Output the [x, y] coordinate of the center of the cell containing the given text.  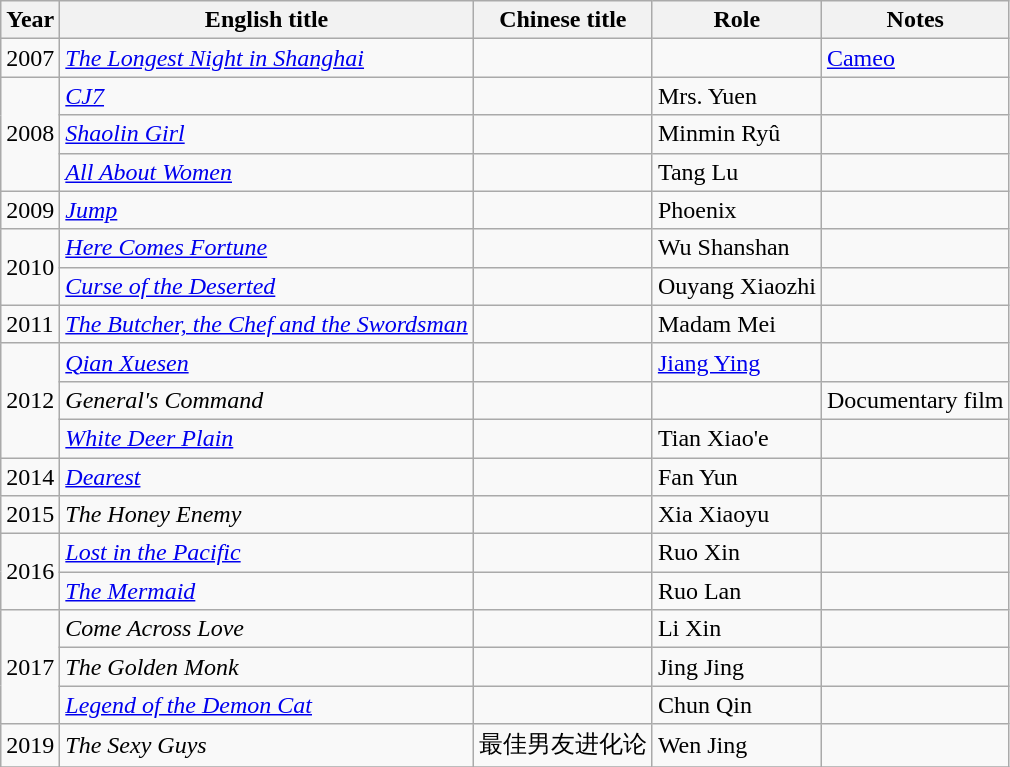
Chinese title [562, 20]
2017 [30, 667]
2014 [30, 477]
2016 [30, 572]
Here Comes Fortune [266, 248]
Madam Mei [736, 324]
Lost in the Pacific [266, 553]
General's Command [266, 400]
Jing Jing [736, 667]
The Butcher, the Chef and the Swordsman [266, 324]
The Golden Monk [266, 667]
Mrs. Yuen [736, 96]
Wen Jing [736, 746]
The Sexy Guys [266, 746]
Ruo Xin [736, 553]
Shaolin Girl [266, 134]
CJ7 [266, 96]
2007 [30, 58]
English title [266, 20]
Legend of the Demon Cat [266, 705]
Documentary film [915, 400]
2019 [30, 746]
Dearest [266, 477]
Wu Shanshan [736, 248]
Come Across Love [266, 629]
Minmin Ryû [736, 134]
Role [736, 20]
All About Women [266, 172]
Xia Xiaoyu [736, 515]
Ouyang Xiaozhi [736, 286]
White Deer Plain [266, 438]
Tian Xiao'e [736, 438]
Phoenix [736, 210]
Cameo [915, 58]
Notes [915, 20]
2012 [30, 400]
Tang Lu [736, 172]
The Mermaid [266, 591]
Curse of the Deserted [266, 286]
Qian Xuesen [266, 362]
Li Xin [736, 629]
2011 [30, 324]
Jiang Ying [736, 362]
The Honey Enemy [266, 515]
Jump [266, 210]
Year [30, 20]
2010 [30, 267]
2008 [30, 134]
The Longest Night in Shanghai [266, 58]
2015 [30, 515]
Ruo Lan [736, 591]
2009 [30, 210]
Fan Yun [736, 477]
Chun Qin [736, 705]
最佳男友进化论 [562, 746]
